Return [X, Y] of the center of cell containing provided text 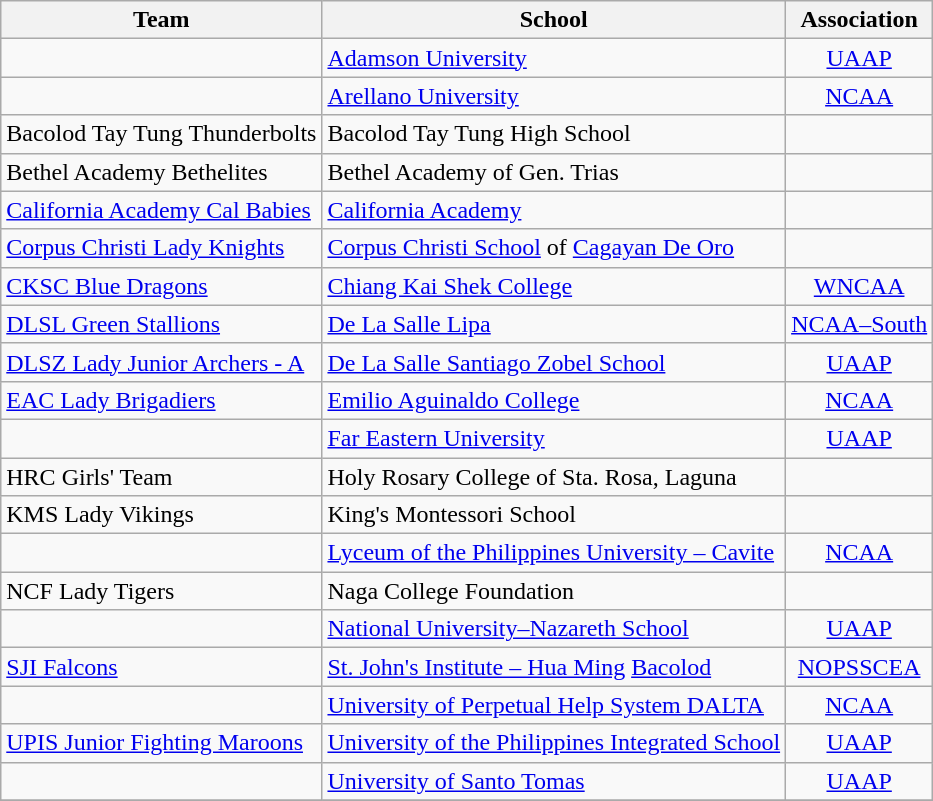
Corpus Christi School of Cagayan De Oro [554, 248]
Bacolod Tay Tung High School [554, 134]
NCF Lady Tigers [162, 591]
California Academy [554, 210]
DLSZ Lady Junior Archers - A [162, 362]
Association [860, 20]
Chiang Kai Shek College [554, 286]
NCAA–South [860, 324]
De La Salle Santiago Zobel School [554, 362]
Holy Rosary College of Sta. Rosa, Laguna [554, 477]
Far Eastern University [554, 438]
Bethel Academy Bethelites [162, 172]
University of Perpetual Help System DALTA [554, 705]
University of Santo Tomas [554, 781]
Bacolod Tay Tung Thunderbolts [162, 134]
DLSL Green Stallions [162, 324]
HRC Girls' Team [162, 477]
California Academy Cal Babies [162, 210]
St. John's Institute – Hua Ming Bacolod [554, 667]
Lyceum of the Philippines University – Cavite [554, 553]
Bethel Academy of Gen. Trias [554, 172]
Adamson University [554, 58]
CKSC Blue Dragons [162, 286]
Naga College Foundation [554, 591]
King's Montessori School [554, 515]
De La Salle Lipa [554, 324]
Emilio Aguinaldo College [554, 400]
Corpus Christi Lady Knights [162, 248]
NOPSSCEA [860, 667]
University of the Philippines Integrated School [554, 743]
Arellano University [554, 96]
WNCAA [860, 286]
School [554, 20]
National University–Nazareth School [554, 629]
Team [162, 20]
EAC Lady Brigadiers [162, 400]
KMS Lady Vikings [162, 515]
UPIS Junior Fighting Maroons [162, 743]
SJI Falcons [162, 667]
